For the text-containing cell, return its midpoint in [x, y] coordinate format. 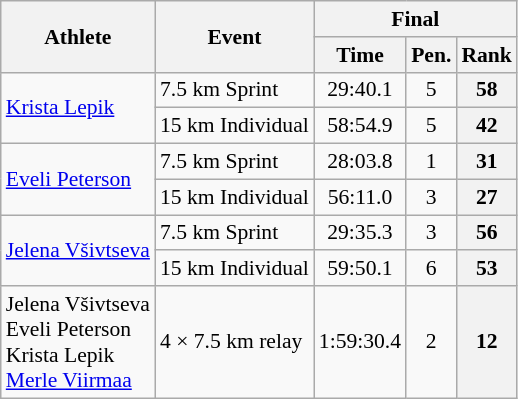
Event [234, 36]
Eveli Peterson [78, 180]
Krista Lepik [78, 108]
2 [431, 342]
Jelena Všivtseva [78, 250]
58 [486, 90]
42 [486, 126]
29:35.3 [360, 233]
59:50.1 [360, 269]
58:54.9 [360, 126]
Final [416, 19]
27 [486, 197]
Time [360, 55]
31 [486, 162]
6 [431, 269]
Jelena VšivtsevaEveli PetersonKrista LepikMerle Viirmaa [78, 342]
29:40.1 [360, 90]
28:03.8 [360, 162]
56 [486, 233]
Athlete [78, 36]
53 [486, 269]
12 [486, 342]
56:11.0 [360, 197]
1 [431, 162]
Pen. [431, 55]
4 × 7.5 km relay [234, 342]
Rank [486, 55]
1:59:30.4 [360, 342]
